Scan for the cell matching the given text and deliver its (X, Y) coordinate at center. 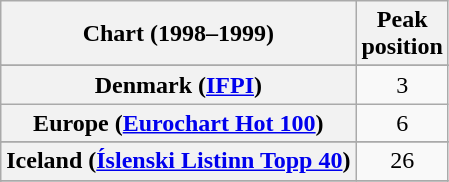
6 (402, 123)
26 (402, 161)
Europe (Eurochart Hot 100) (178, 123)
Chart (1998–1999) (178, 34)
Denmark (IFPI) (178, 85)
3 (402, 85)
Iceland (Íslenski Listinn Topp 40) (178, 161)
Peakposition (402, 34)
